Provide the [x, y] coordinate of the cell's center where the given text is located.  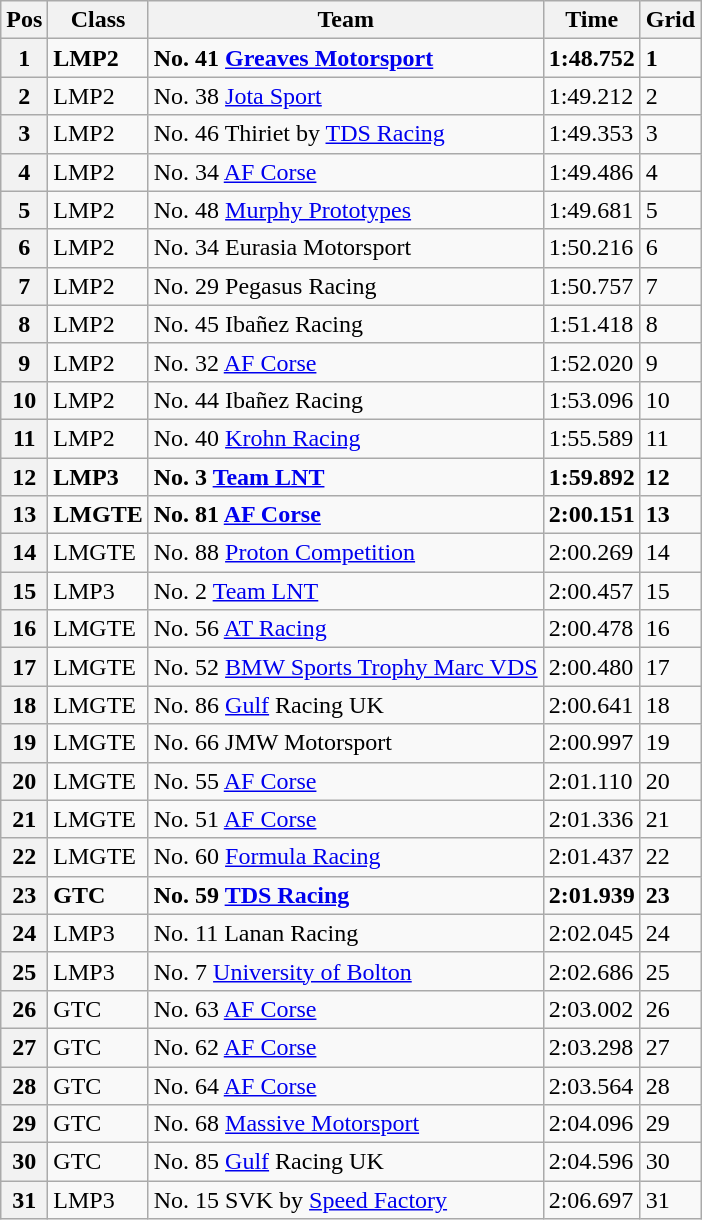
2:04.596 [592, 1162]
1:53.096 [592, 400]
No. 88 Proton Competition [346, 553]
Class [98, 20]
No. 46 Thiriet by TDS Racing [346, 134]
No. 81 AF Corse [346, 515]
No. 60 Formula Racing [346, 857]
1:49.353 [592, 134]
1:55.589 [592, 438]
No. 68 Massive Motorsport [346, 1124]
2:01.110 [592, 781]
2:02.686 [592, 971]
2:00.997 [592, 743]
No. 59 TDS Racing [346, 895]
2:01.939 [592, 895]
No. 62 AF Corse [346, 1047]
No. 29 Pegasus Racing [346, 286]
2:00.478 [592, 629]
No. 52 BMW Sports Trophy Marc VDS [346, 667]
No. 45 Ibañez Racing [346, 324]
No. 55 AF Corse [346, 781]
1:49.486 [592, 172]
No. 44 Ibañez Racing [346, 400]
1:52.020 [592, 362]
No. 56 AT Racing [346, 629]
Grid [670, 20]
No. 86 Gulf Racing UK [346, 705]
No. 85 Gulf Racing UK [346, 1162]
No. 66 JMW Motorsport [346, 743]
No. 41 Greaves Motorsport [346, 58]
Team [346, 20]
1:59.892 [592, 477]
No. 11 Lanan Racing [346, 933]
Pos [24, 20]
1:49.212 [592, 96]
No. 40 Krohn Racing [346, 438]
1:50.216 [592, 248]
1:50.757 [592, 286]
2:00.269 [592, 553]
2:02.045 [592, 933]
No. 2 Team LNT [346, 591]
No. 63 AF Corse [346, 1009]
No. 32 AF Corse [346, 362]
2:00.480 [592, 667]
No. 51 AF Corse [346, 819]
No. 7 University of Bolton [346, 971]
2:00.641 [592, 705]
2:03.298 [592, 1047]
1:49.681 [592, 210]
No. 34 AF Corse [346, 172]
2:03.002 [592, 1009]
Time [592, 20]
2:04.096 [592, 1124]
2:00.151 [592, 515]
2:03.564 [592, 1085]
No. 3 Team LNT [346, 477]
2:06.697 [592, 1200]
2:01.437 [592, 857]
No. 38 Jota Sport [346, 96]
No. 15 SVK by Speed Factory [346, 1200]
No. 34 Eurasia Motorsport [346, 248]
1:51.418 [592, 324]
2:01.336 [592, 819]
No. 48 Murphy Prototypes [346, 210]
1:48.752 [592, 58]
No. 64 AF Corse [346, 1085]
2:00.457 [592, 591]
